Determine the (X, Y) coordinate at the center of the cell enclosing the given text.  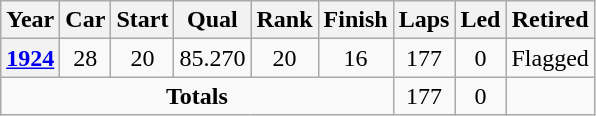
Finish (356, 20)
28 (86, 58)
Totals (197, 96)
85.270 (212, 58)
Laps (424, 20)
16 (356, 58)
Led (480, 20)
Year (30, 20)
1924 (30, 58)
Flagged (550, 58)
Car (86, 20)
Qual (212, 20)
Start (142, 20)
Rank (284, 20)
Retired (550, 20)
